Pinpoint the cell where the given text exists, returning its (x, y) midpoint coordinate. 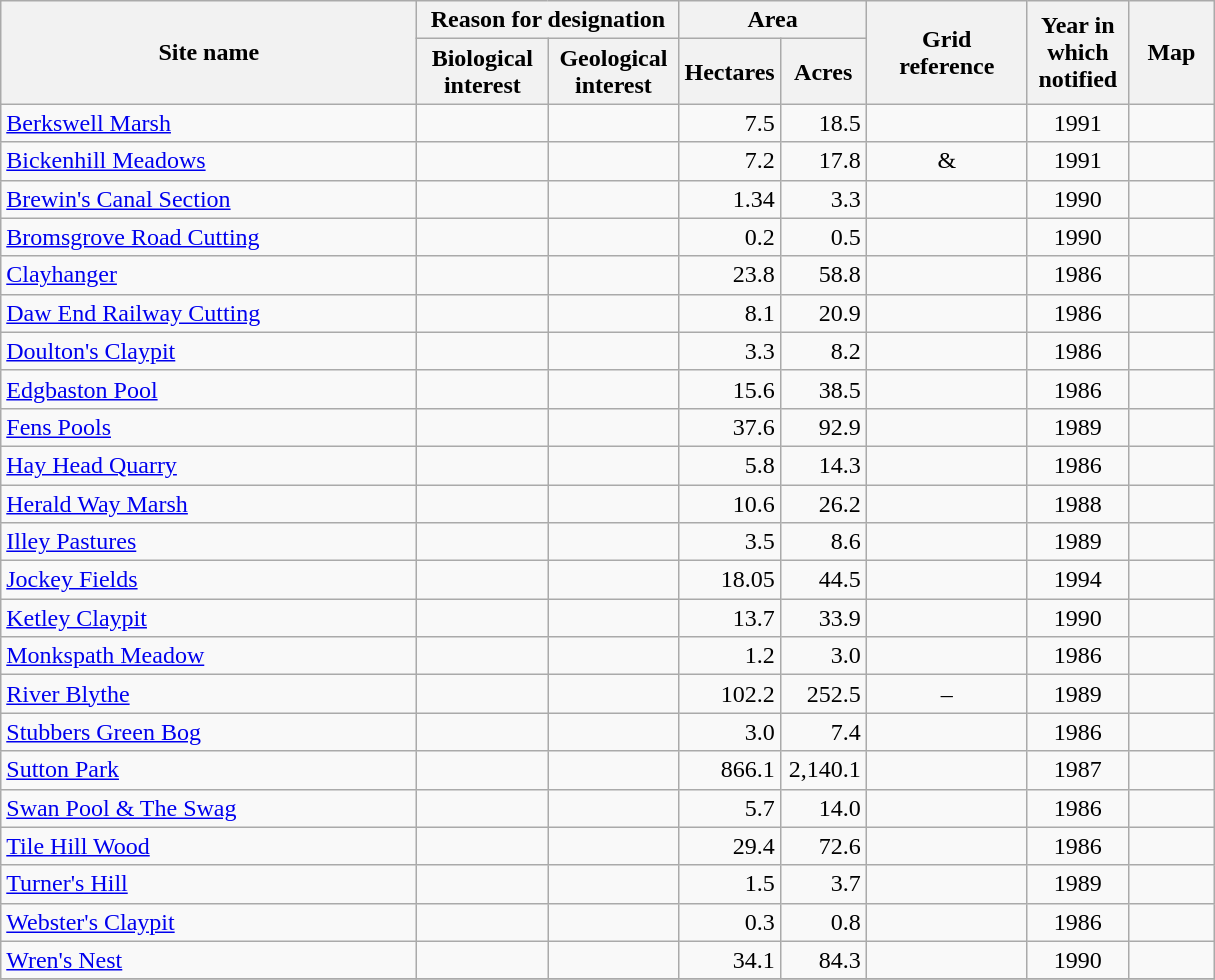
15.6 (730, 389)
5.8 (730, 465)
Herald Way Marsh (209, 503)
Stubbers Green Bog (209, 732)
Daw End Railway Cutting (209, 313)
1987 (1078, 770)
102.2 (730, 694)
Geological interest (614, 72)
14.3 (823, 465)
Sutton Park (209, 770)
20.9 (823, 313)
Wren's Nest (209, 960)
Swan Pool & The Swag (209, 808)
Berkswell Marsh (209, 123)
& (946, 161)
Brewin's Canal Section (209, 199)
29.4 (730, 846)
58.8 (823, 275)
3.7 (823, 884)
7.2 (730, 161)
7.5 (730, 123)
38.5 (823, 389)
Year in which notified (1078, 52)
8.2 (823, 351)
0.3 (730, 922)
– (946, 694)
River Blythe (209, 694)
1.34 (730, 199)
0.5 (823, 237)
26.2 (823, 503)
Turner's Hill (209, 884)
18.5 (823, 123)
Acres (823, 72)
1.5 (730, 884)
37.6 (730, 427)
Reason for designation (548, 20)
Ketley Claypit (209, 618)
33.9 (823, 618)
14.0 (823, 808)
Illey Pastures (209, 542)
8.1 (730, 313)
1.2 (730, 656)
2,140.1 (823, 770)
44.5 (823, 580)
Grid reference (946, 52)
866.1 (730, 770)
Map (1171, 52)
Hectares (730, 72)
Biological interest (482, 72)
92.9 (823, 427)
Doulton's Claypit (209, 351)
Monkspath Meadow (209, 656)
Edgbaston Pool (209, 389)
7.4 (823, 732)
Webster's Claypit (209, 922)
0.8 (823, 922)
10.6 (730, 503)
84.3 (823, 960)
8.6 (823, 542)
252.5 (823, 694)
23.8 (730, 275)
72.6 (823, 846)
34.1 (730, 960)
5.7 (730, 808)
Fens Pools (209, 427)
Site name (209, 52)
Hay Head Quarry (209, 465)
Bromsgrove Road Cutting (209, 237)
13.7 (730, 618)
Area (772, 20)
1988 (1078, 503)
Clayhanger (209, 275)
Tile Hill Wood (209, 846)
Jockey Fields (209, 580)
Bickenhill Meadows (209, 161)
18.05 (730, 580)
0.2 (730, 237)
17.8 (823, 161)
3.5 (730, 542)
1994 (1078, 580)
